Find where the given text appears and provide that cell's center as [X, Y] coordinate. 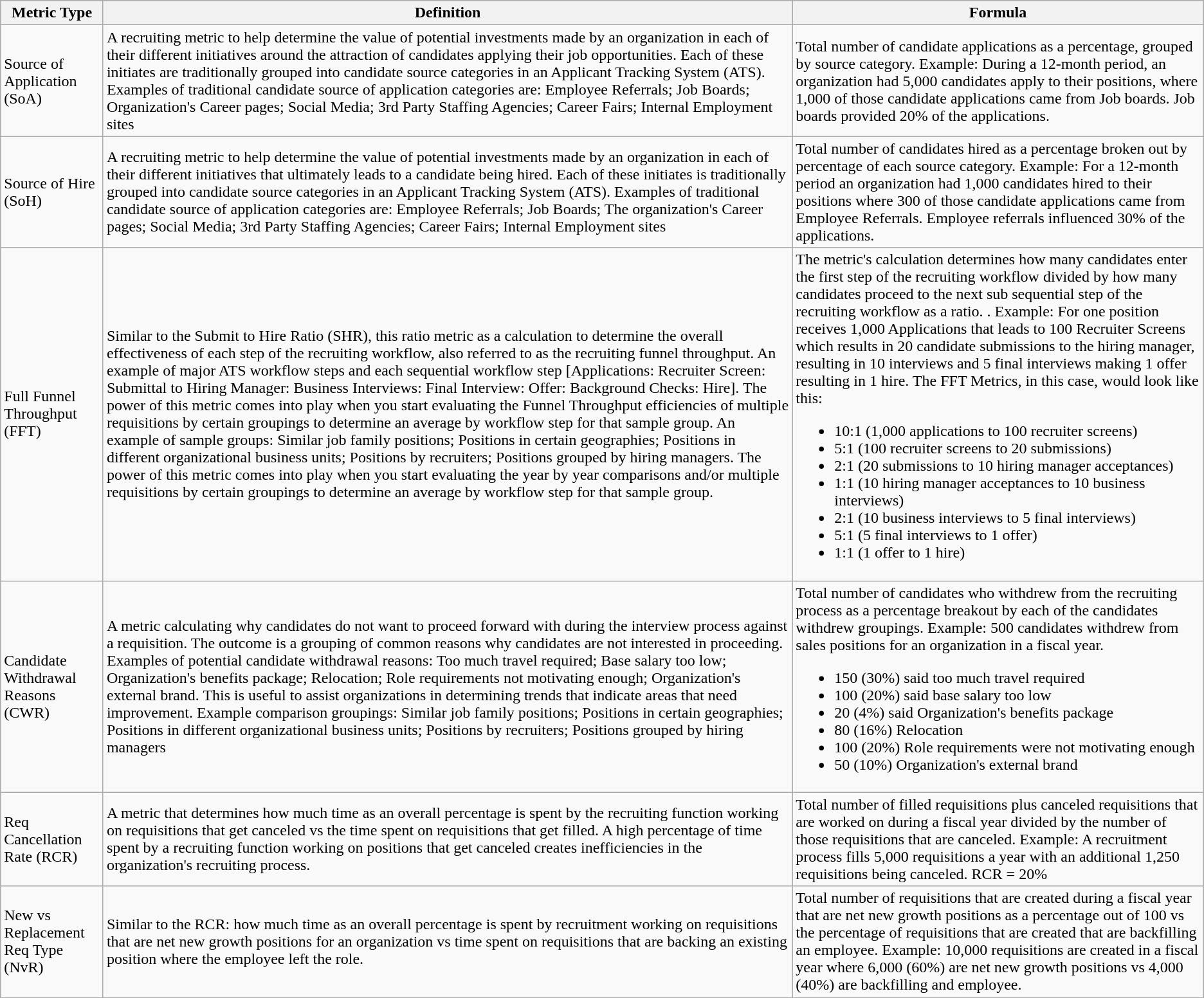
Source of Hire (SoH) [52, 192]
Full Funnel Throughput (FFT) [52, 414]
Req Cancellation Rate (RCR) [52, 839]
Definition [448, 13]
New vs Replacement Req Type (NvR) [52, 941]
Source of Application (SoA) [52, 81]
Metric Type [52, 13]
Formula [998, 13]
Candidate Withdrawal Reasons (CWR) [52, 687]
